For the text-containing cell, return its midpoint in [X, Y] coordinate format. 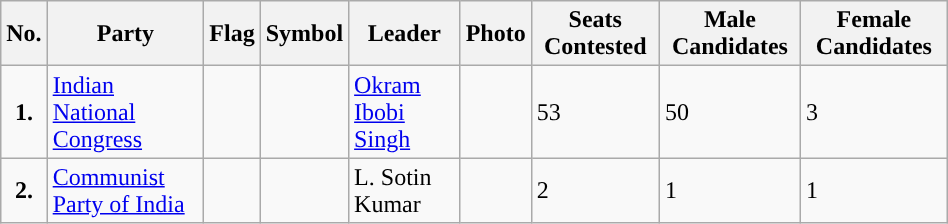
Indian National Congress [126, 112]
L. Sotin Kumar [405, 190]
Party [126, 34]
Flag [232, 34]
Seats Contested [595, 34]
Photo [496, 34]
50 [730, 112]
Symbol [304, 34]
2. [24, 190]
Male Candidates [730, 34]
No. [24, 34]
Female Candidates [874, 34]
Communist Party of India [126, 190]
Okram Ibobi Singh [405, 112]
2 [595, 190]
3 [874, 112]
1. [24, 112]
53 [595, 112]
Leader [405, 34]
